Detect which cell encompasses the target text, then output its (x, y) center coordinate. 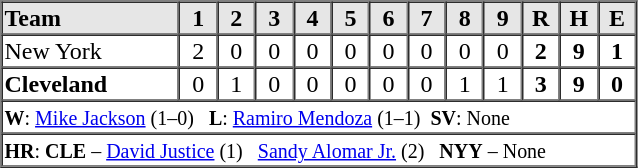
5 (350, 18)
W: Mike Jackson (1–0) L: Ramiro Mendoza (1–1) SV: None (319, 116)
E (617, 18)
New York (91, 50)
R (541, 18)
H (579, 18)
6 (388, 18)
8 (465, 18)
Cleveland (91, 84)
7 (427, 18)
Team (91, 18)
HR: CLE – David Justice (1) Sandy Alomar Jr. (2) NYY – None (319, 150)
4 (312, 18)
